Pinpoint the cell where the given text exists, returning its (x, y) midpoint coordinate. 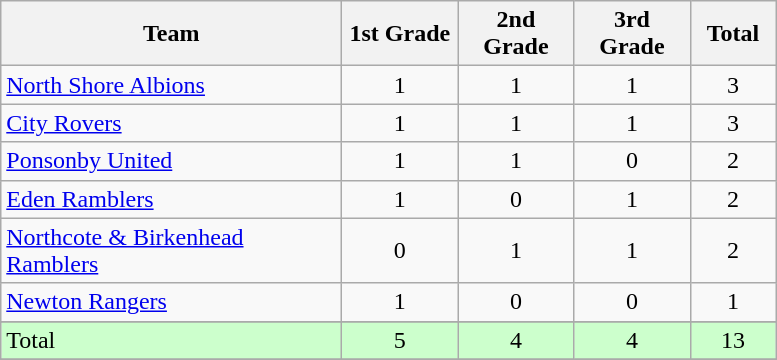
2nd Grade (516, 34)
Northcote & Birkenhead Ramblers (172, 250)
Team (172, 34)
5 (400, 340)
13 (733, 340)
Newton Rangers (172, 302)
Eden Ramblers (172, 199)
North Shore Albions (172, 85)
Ponsonby United (172, 161)
1st Grade (400, 34)
3rd Grade (632, 34)
City Rovers (172, 123)
